Search for the cell housing the specified text and yield its [x, y] center coordinate. 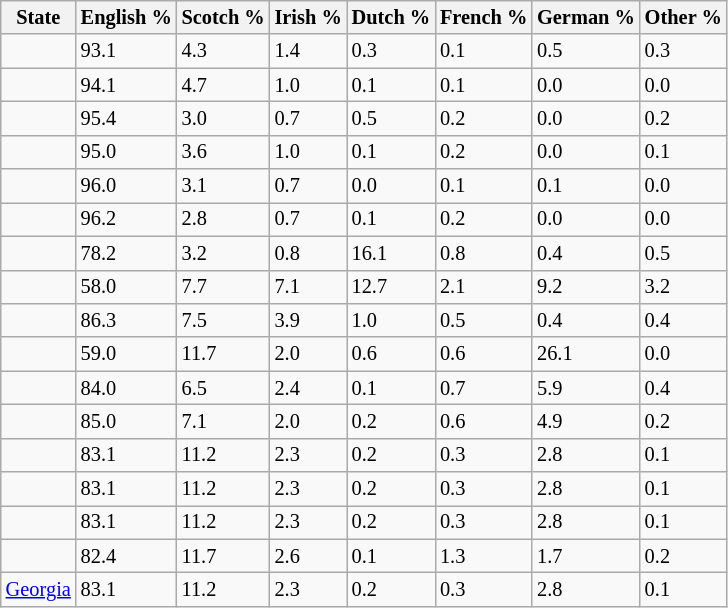
3.9 [308, 320]
3.1 [224, 186]
Other % [684, 17]
58.0 [126, 287]
Scotch % [224, 17]
3.6 [224, 152]
85.0 [126, 421]
82.4 [126, 556]
1.7 [586, 556]
6.5 [224, 388]
94.1 [126, 85]
7.7 [224, 287]
Dutch % [391, 17]
59.0 [126, 354]
2.4 [308, 388]
93.1 [126, 51]
9.2 [586, 287]
86.3 [126, 320]
96.0 [126, 186]
State [38, 17]
95.0 [126, 152]
7.5 [224, 320]
96.2 [126, 219]
5.9 [586, 388]
4.9 [586, 421]
French % [484, 17]
12.7 [391, 287]
78.2 [126, 253]
26.1 [586, 354]
Georgia [38, 589]
3.0 [224, 118]
Irish % [308, 17]
16.1 [391, 253]
1.3 [484, 556]
2.6 [308, 556]
84.0 [126, 388]
2.1 [484, 287]
German % [586, 17]
95.4 [126, 118]
English % [126, 17]
4.3 [224, 51]
1.4 [308, 51]
4.7 [224, 85]
